Capture the cell that displays the provided text and extract its (X, Y) central coordinate. 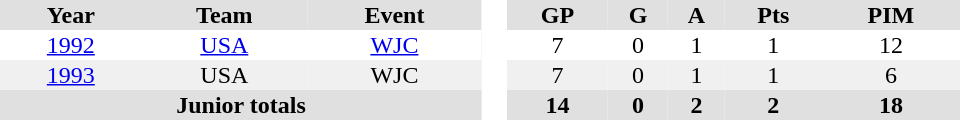
18 (891, 105)
Junior totals (241, 105)
Pts (774, 15)
Event (394, 15)
G (638, 15)
PIM (891, 15)
A (696, 15)
GP (558, 15)
Team (224, 15)
12 (891, 45)
Year (71, 15)
6 (891, 75)
14 (558, 105)
1992 (71, 45)
1993 (71, 75)
